Output the [x, y] coordinate of the center of the cell containing the given text.  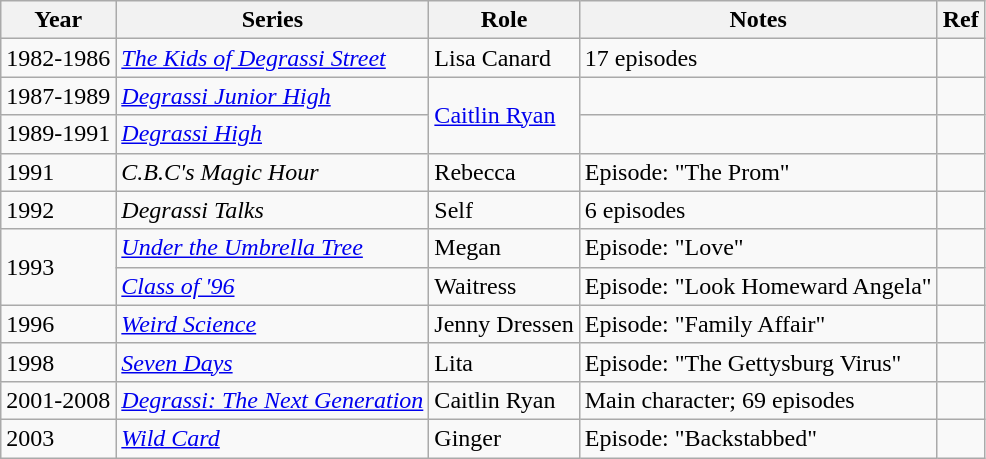
Lita [504, 362]
Class of '96 [272, 286]
1982-1986 [58, 58]
1992 [58, 210]
C.B.C's Magic Hour [272, 172]
Rebecca [504, 172]
Degrassi: The Next Generation [272, 400]
Degrassi High [272, 134]
1998 [58, 362]
Lisa Canard [504, 58]
2001-2008 [58, 400]
Self [504, 210]
Seven Days [272, 362]
Year [58, 20]
Waitress [504, 286]
Megan [504, 248]
Episode: "The Prom" [758, 172]
Episode: "Look Homeward Angela" [758, 286]
Role [504, 20]
Episode: "Love" [758, 248]
Episode: "Family Affair" [758, 324]
6 episodes [758, 210]
Ref [960, 20]
The Kids of Degrassi Street [272, 58]
1993 [58, 267]
Notes [758, 20]
Degrassi Junior High [272, 96]
Series [272, 20]
Degrassi Talks [272, 210]
Ginger [504, 438]
1996 [58, 324]
Jenny Dressen [504, 324]
Wild Card [272, 438]
1987-1989 [58, 96]
Episode: "Backstabbed" [758, 438]
Under the Umbrella Tree [272, 248]
17 episodes [758, 58]
Episode: "The Gettysburg Virus" [758, 362]
Weird Science [272, 324]
1991 [58, 172]
2003 [58, 438]
Main character; 69 episodes [758, 400]
1989-1991 [58, 134]
